Return (x, y) of the center of cell containing provided text 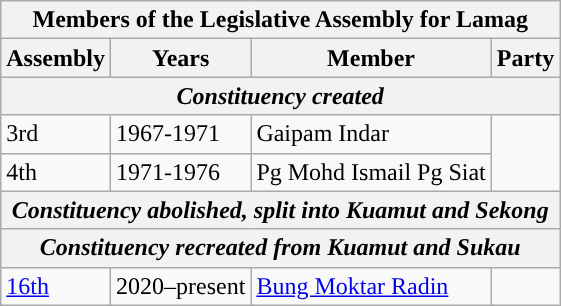
Years (180, 58)
Constituency created (280, 96)
4th (56, 172)
3rd (56, 134)
Bung Moktar Radin (371, 286)
Member (371, 58)
16th (56, 286)
Constituency abolished, split into Kuamut and Sekong (280, 210)
Members of the Legislative Assembly for Lamag (280, 20)
2020–present (180, 286)
Assembly (56, 58)
1967-1971 (180, 134)
Party (525, 58)
Pg Mohd Ismail Pg Siat (371, 172)
Gaipam Indar (371, 134)
1971-1976 (180, 172)
Constituency recreated from Kuamut and Sukau (280, 248)
